Provide the (X, Y) coordinate of the cell's center where the given text is located.  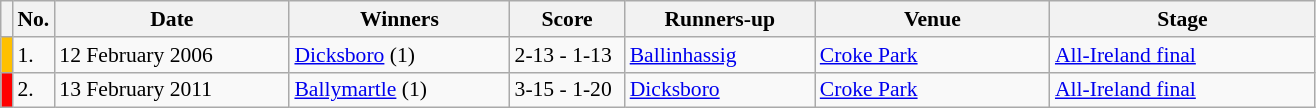
13 February 2011 (172, 90)
Runners-up (720, 19)
Stage (1182, 19)
Winners (399, 19)
Score (568, 19)
1. (33, 55)
Ballymartle (1) (399, 90)
Date (172, 19)
3-15 - 1-20 (568, 90)
No. (33, 19)
Ballinhassig (720, 55)
2. (33, 90)
Venue (932, 19)
Dicksboro (720, 90)
12 February 2006 (172, 55)
2-13 - 1-13 (568, 55)
Dicksboro (1) (399, 55)
